Find where the given text appears and provide that cell's center as [x, y] coordinate. 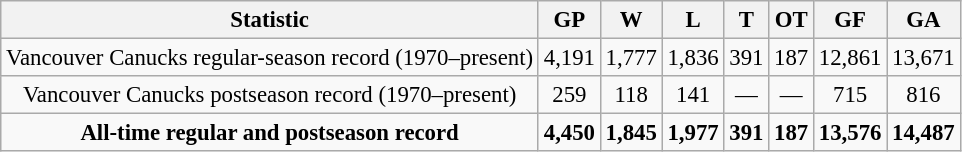
Vancouver Canucks regular-season record (1970–present) [270, 58]
Statistic [270, 20]
13,576 [850, 133]
OT [792, 20]
GP [569, 20]
715 [850, 95]
1,777 [631, 58]
GA [924, 20]
1,836 [693, 58]
1,977 [693, 133]
GF [850, 20]
12,861 [850, 58]
1,845 [631, 133]
141 [693, 95]
259 [569, 95]
All-time regular and postseason record [270, 133]
118 [631, 95]
14,487 [924, 133]
W [631, 20]
4,191 [569, 58]
13,671 [924, 58]
T [746, 20]
L [693, 20]
4,450 [569, 133]
Vancouver Canucks postseason record (1970–present) [270, 95]
816 [924, 95]
